Scan for the cell matching the given text and deliver its [x, y] coordinate at center. 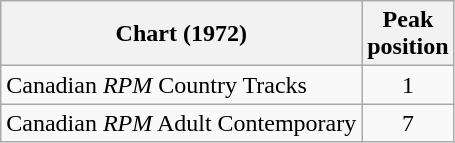
1 [408, 85]
Peakposition [408, 34]
Canadian RPM Country Tracks [182, 85]
7 [408, 123]
Chart (1972) [182, 34]
Canadian RPM Adult Contemporary [182, 123]
